Provide the [X, Y] coordinate of the cell's center where the given text is located.  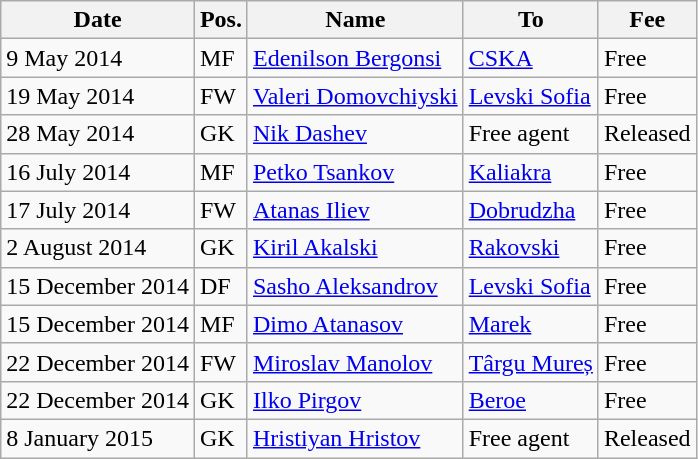
28 May 2014 [98, 134]
Dobrudzha [530, 210]
Valeri Domovchiyski [355, 96]
2 August 2014 [98, 248]
Name [355, 20]
Nik Dashev [355, 134]
Atanas Iliev [355, 210]
Hristiyan Hristov [355, 438]
CSKA [530, 58]
Pos. [220, 20]
Dimo Atanasov [355, 324]
19 May 2014 [98, 96]
9 May 2014 [98, 58]
Târgu Mureș [530, 362]
Date [98, 20]
Beroe [530, 400]
Marek [530, 324]
Ilko Pirgov [355, 400]
Sasho Aleksandrov [355, 286]
Fee [647, 20]
8 January 2015 [98, 438]
Edenilson Bergonsi [355, 58]
Kiril Akalski [355, 248]
Miroslav Manolov [355, 362]
Rakovski [530, 248]
DF [220, 286]
To [530, 20]
16 July 2014 [98, 172]
Petko Tsankov [355, 172]
Kaliakra [530, 172]
17 July 2014 [98, 210]
